Return the (x, y) coordinate for the center point of the cell that contains the specified text.  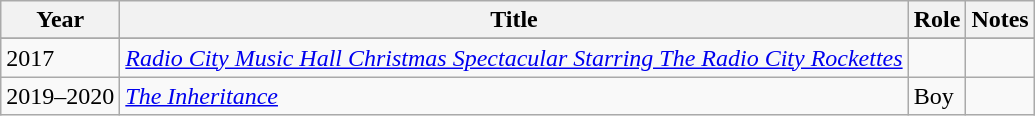
Notes (1000, 20)
Title (514, 20)
Role (937, 20)
2017 (60, 58)
2019–2020 (60, 96)
Boy (937, 96)
The Inheritance (514, 96)
Year (60, 20)
Radio City Music Hall Christmas Spectacular Starring The Radio City Rockettes (514, 58)
